From the cell containing the given text, extract its center point as [x, y] coordinate. 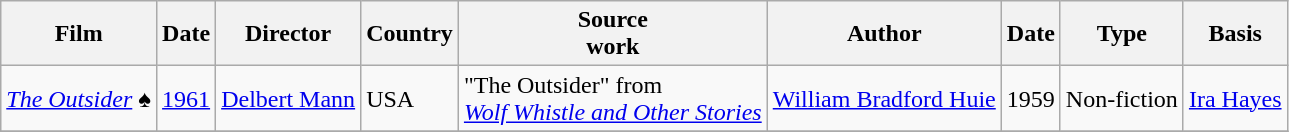
Type [1122, 34]
Non-fiction [1122, 98]
William Bradford Huie [884, 98]
Basis [1235, 34]
The Outsider ♠ [79, 98]
1959 [1030, 98]
Author [884, 34]
Ira Hayes [1235, 98]
Sourcework [612, 34]
Delbert Mann [288, 98]
Film [79, 34]
Country [410, 34]
"The Outsider" fromWolf Whistle and Other Stories [612, 98]
Director [288, 34]
USA [410, 98]
1961 [186, 98]
